Return the [X, Y] coordinate for the center point of the cell that contains the specified text.  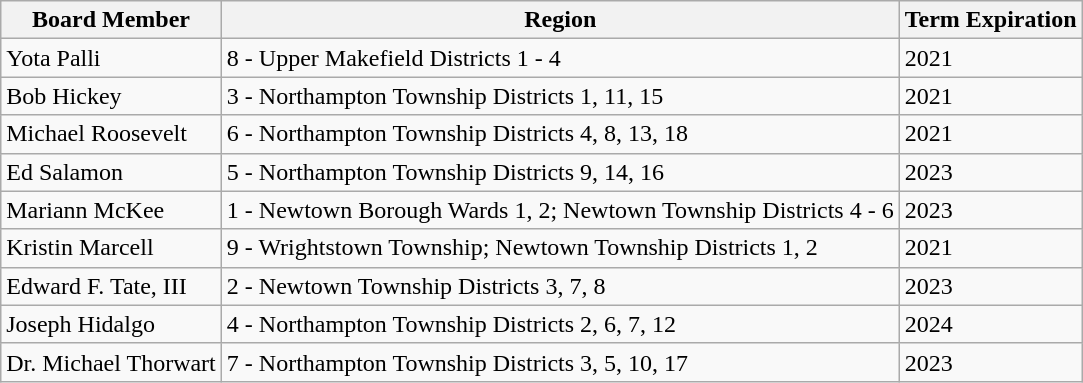
Dr. Michael Thorwart [112, 362]
Ed Salamon [112, 172]
Board Member [112, 20]
4 - Northampton Township Districts 2, 6, 7, 12 [560, 324]
8 - Upper Makefield Districts 1 - 4 [560, 58]
Bob Hickey [112, 96]
9 - Wrightstown Township; Newtown Township Districts 1, 2 [560, 248]
Mariann McKee [112, 210]
1 - Newtown Borough Wards 1, 2; Newtown Township Districts 4 - 6 [560, 210]
6 - Northampton Township Districts 4, 8, 13, 18 [560, 134]
Michael Roosevelt [112, 134]
Term Expiration [990, 20]
Yota Palli [112, 58]
7 - Northampton Township Districts 3, 5, 10, 17 [560, 362]
Kristin Marcell [112, 248]
Joseph Hidalgo [112, 324]
Region [560, 20]
5 - Northampton Township Districts 9, 14, 16 [560, 172]
3 - Northampton Township Districts 1, 11, 15 [560, 96]
Edward F. Tate, III [112, 286]
2024 [990, 324]
2 - Newtown Township Districts 3, 7, 8 [560, 286]
